Capture the cell that displays the provided text and extract its [X, Y] central coordinate. 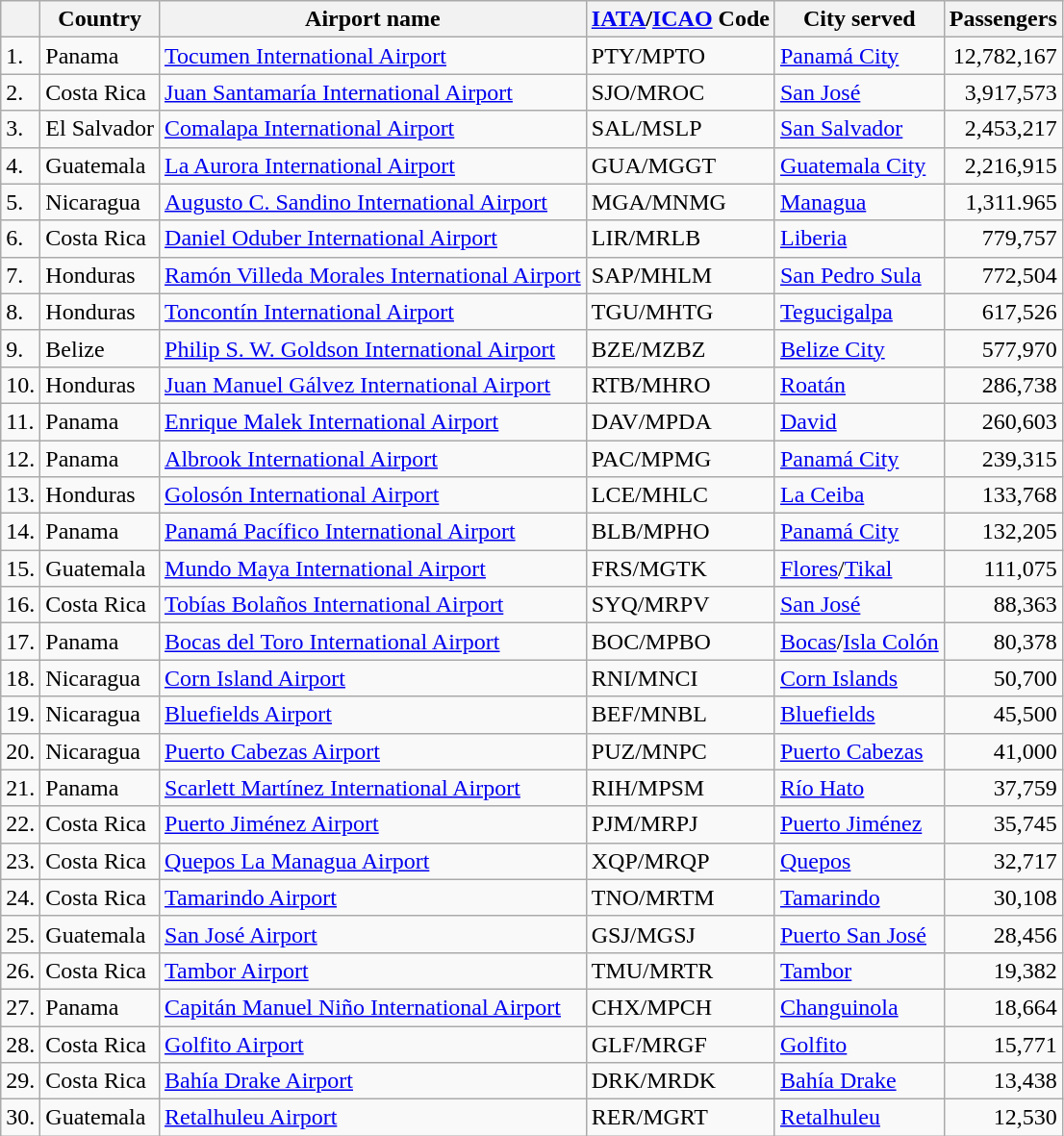
SJO/MROC [680, 92]
Tegucigalpa [859, 312]
Puerto Cabezas Airport [373, 751]
Ramón Villeda Morales International Airport [373, 275]
Airport name [373, 19]
Augusto C. Sandino International Airport [373, 202]
Bahía Drake [859, 1081]
12,782,167 [1002, 56]
41,000 [1002, 751]
Scarlett Martínez International Airport [373, 788]
FRS/MGTK [680, 568]
Changuinola [859, 1007]
19,382 [1002, 971]
25. [21, 934]
45,500 [1002, 715]
Albrook International Airport [373, 459]
San José Airport [373, 934]
City served [859, 19]
13. [21, 495]
Quepos [859, 861]
Puerto Jiménez Airport [373, 824]
Puerto San José [859, 934]
779,757 [1002, 239]
13,438 [1002, 1081]
CHX/MPCH [680, 1007]
111,075 [1002, 568]
26. [21, 971]
12,530 [1002, 1118]
133,768 [1002, 495]
MGA/MNMG [680, 202]
3,917,573 [1002, 92]
1,311.965 [1002, 202]
PUZ/MNPC [680, 751]
15,771 [1002, 1044]
11. [21, 421]
577,970 [1002, 348]
21. [21, 788]
Puerto Cabezas [859, 751]
Juan Manuel Gálvez International Airport [373, 385]
2. [21, 92]
4. [21, 165]
5. [21, 202]
Panamá Pacífico International Airport [373, 532]
DRK/MRDK [680, 1081]
30. [21, 1118]
27. [21, 1007]
BEF/MNBL [680, 715]
BLB/MPHO [680, 532]
1. [21, 56]
SAL/MSLP [680, 129]
30,108 [1002, 897]
16. [21, 605]
239,315 [1002, 459]
14. [21, 532]
12. [21, 459]
Quepos La Managua Airport [373, 861]
24. [21, 897]
617,526 [1002, 312]
2,453,217 [1002, 129]
Country [100, 19]
Golfito Airport [373, 1044]
Bocas del Toro International Airport [373, 642]
Comalapa International Airport [373, 129]
Bluefields [859, 715]
7. [21, 275]
9. [21, 348]
Tambor [859, 971]
LIR/MRLB [680, 239]
8. [21, 312]
35,745 [1002, 824]
BZE/MZBZ [680, 348]
XQP/MRQP [680, 861]
28. [21, 1044]
Retalhuleu Airport [373, 1118]
TMU/MRTR [680, 971]
RTB/MHRO [680, 385]
37,759 [1002, 788]
15. [21, 568]
50,700 [1002, 678]
772,504 [1002, 275]
La Aurora International Airport [373, 165]
TNO/MRTM [680, 897]
10. [21, 385]
San Salvador [859, 129]
18,664 [1002, 1007]
80,378 [1002, 642]
Tamarindo [859, 897]
23. [21, 861]
Tambor Airport [373, 971]
88,363 [1002, 605]
RNI/MNCI [680, 678]
Bocas/Isla Colón [859, 642]
BOC/MPBO [680, 642]
SAP/MHLM [680, 275]
Tocumen International Airport [373, 56]
Bluefields Airport [373, 715]
Belize [100, 348]
El Salvador [100, 129]
Corn Islands [859, 678]
Enrique Malek International Airport [373, 421]
La Ceiba [859, 495]
20. [21, 751]
Belize City [859, 348]
LCE/MHLC [680, 495]
Managua [859, 202]
GUA/MGGT [680, 165]
Guatemala City [859, 165]
Flores/Tikal [859, 568]
IATA/ICAO Code [680, 19]
Mundo Maya International Airport [373, 568]
Bahía Drake Airport [373, 1081]
3. [21, 129]
Golosón International Airport [373, 495]
GLF/MRGF [680, 1044]
Golfito [859, 1044]
260,603 [1002, 421]
Roatán [859, 385]
PTY/MPTO [680, 56]
18. [21, 678]
David [859, 421]
Capitán Manuel Niño International Airport [373, 1007]
SYQ/MRPV [680, 605]
Tamarindo Airport [373, 897]
Toncontín International Airport [373, 312]
GSJ/MGSJ [680, 934]
San Pedro Sula [859, 275]
Philip S. W. Goldson International Airport [373, 348]
132,205 [1002, 532]
RIH/MPSM [680, 788]
Tobías Bolaños International Airport [373, 605]
Río Hato [859, 788]
RER/MGRT [680, 1118]
Daniel Oduber International Airport [373, 239]
DAV/MPDA [680, 421]
PAC/MPMG [680, 459]
32,717 [1002, 861]
28,456 [1002, 934]
PJM/MRPJ [680, 824]
22. [21, 824]
Passengers [1002, 19]
Liberia [859, 239]
Juan Santamaría International Airport [373, 92]
286,738 [1002, 385]
6. [21, 239]
19. [21, 715]
TGU/MHTG [680, 312]
29. [21, 1081]
Puerto Jiménez [859, 824]
17. [21, 642]
Corn Island Airport [373, 678]
Retalhuleu [859, 1118]
2,216,915 [1002, 165]
